Return (x, y) of the center of cell containing provided text 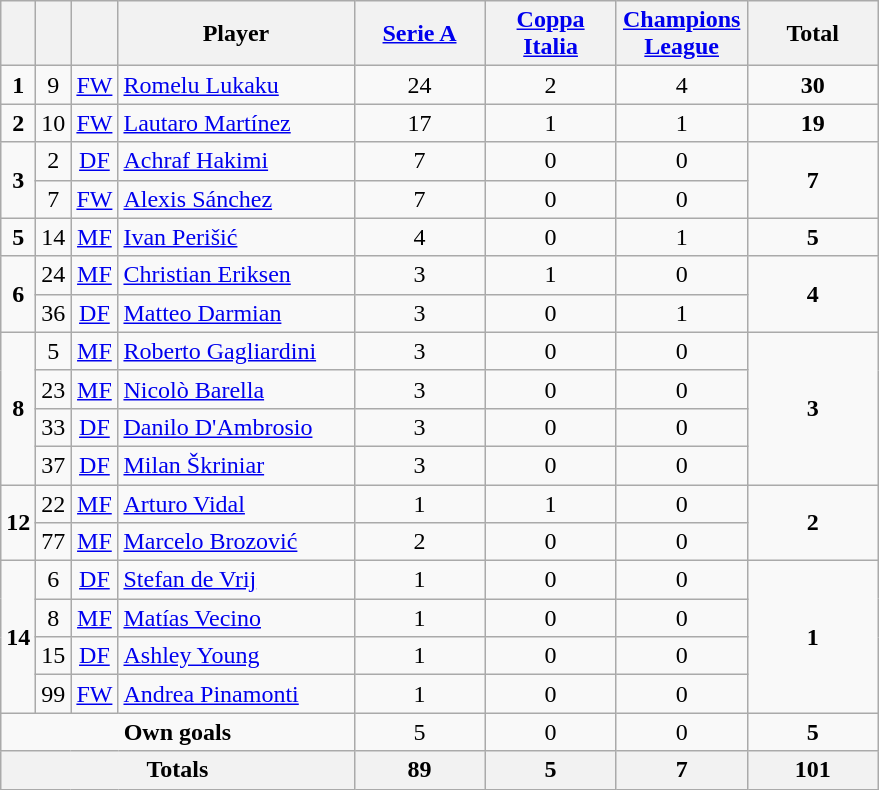
19 (812, 123)
99 (54, 694)
Champions League (682, 34)
30 (812, 85)
Milan Škriniar (236, 465)
Matías Vecino (236, 618)
Nicolò Barella (236, 389)
9 (54, 85)
Matteo Darmian (236, 313)
Danilo D'Ambrosio (236, 427)
Total (812, 34)
Andrea Pinamonti (236, 694)
Roberto Gagliardini (236, 351)
17 (420, 123)
Romelu Lukaku (236, 85)
Achraf Hakimi (236, 161)
89 (420, 770)
10 (54, 123)
Serie A (420, 34)
Arturo Vidal (236, 503)
Marcelo Brozović (236, 542)
Stefan de Vrij (236, 580)
77 (54, 542)
33 (54, 427)
Totals (178, 770)
Player (236, 34)
101 (812, 770)
23 (54, 389)
15 (54, 656)
Ivan Perišić (236, 237)
Lautaro Martínez (236, 123)
Ashley Young (236, 656)
37 (54, 465)
Christian Eriksen (236, 275)
12 (18, 522)
Own goals (178, 732)
Coppa Italia (550, 34)
22 (54, 503)
Alexis Sánchez (236, 199)
36 (54, 313)
